Identify which cell holds the provided text, then report its [x, y] central coordinate. 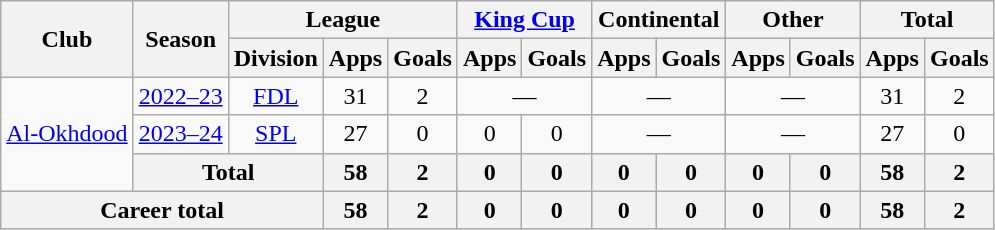
Al-Okhdood [67, 134]
Club [67, 39]
Continental [659, 20]
Season [180, 39]
Division [276, 58]
Career total [162, 210]
2023–24 [180, 134]
League [342, 20]
FDL [276, 96]
Other [793, 20]
2022–23 [180, 96]
SPL [276, 134]
King Cup [524, 20]
